Scan for the cell matching the given text and deliver its [x, y] coordinate at center. 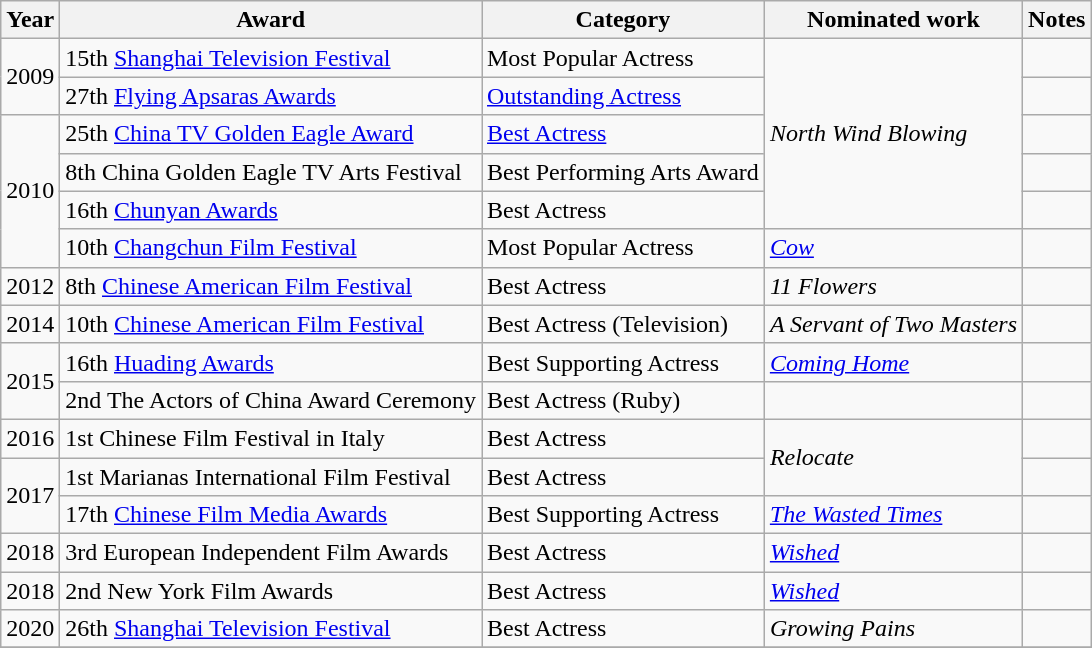
Best Actress (Television) [624, 324]
2012 [30, 286]
11 Flowers [893, 286]
8th China Golden Eagle TV Arts Festival [271, 172]
Award [271, 20]
27th Flying Apsaras Awards [271, 96]
25th China TV Golden Eagle Award [271, 134]
Relocate [893, 457]
Year [30, 20]
26th Shanghai Television Festival [271, 629]
1st Marianas International Film Festival [271, 477]
10th Changchun Film Festival [271, 248]
2nd The Actors of China Award Ceremony [271, 400]
3rd European Independent Film Awards [271, 553]
Best Actress (Ruby) [624, 400]
2nd New York Film Awards [271, 591]
2015 [30, 381]
A Servant of Two Masters [893, 324]
2020 [30, 629]
Best Performing Arts Award [624, 172]
2009 [30, 77]
Category [624, 20]
Coming Home [893, 362]
2014 [30, 324]
10th Chinese American Film Festival [271, 324]
17th Chinese Film Media Awards [271, 515]
Cow [893, 248]
16th Chunyan Awards [271, 210]
2017 [30, 496]
16th Huading Awards [271, 362]
Outstanding Actress [624, 96]
2016 [30, 438]
Notes [1057, 20]
The Wasted Times [893, 515]
Nominated work [893, 20]
Growing Pains [893, 629]
North Wind Blowing [893, 134]
1st Chinese Film Festival in Italy [271, 438]
8th Chinese American Film Festival [271, 286]
15th Shanghai Television Festival [271, 58]
2010 [30, 191]
